From the cell containing the given text, extract its center point as (X, Y) coordinate. 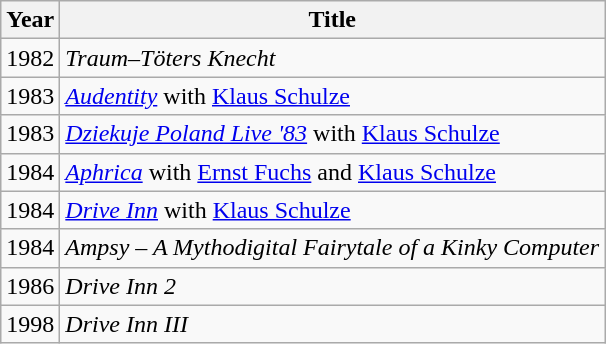
Traum–Töters Knecht (332, 58)
1982 (30, 58)
Drive Inn III (332, 324)
Title (332, 20)
Ampsy – A Mythodigital Fairytale of a Kinky Computer (332, 248)
Aphrica with Ernst Fuchs and Klaus Schulze (332, 172)
Audentity with Klaus Schulze (332, 96)
1986 (30, 286)
Dziekuje Poland Live '83 with Klaus Schulze (332, 134)
1998 (30, 324)
Year (30, 20)
Drive Inn 2 (332, 286)
Drive Inn with Klaus Schulze (332, 210)
